Pinpoint the cell where the given text exists, returning its [x, y] midpoint coordinate. 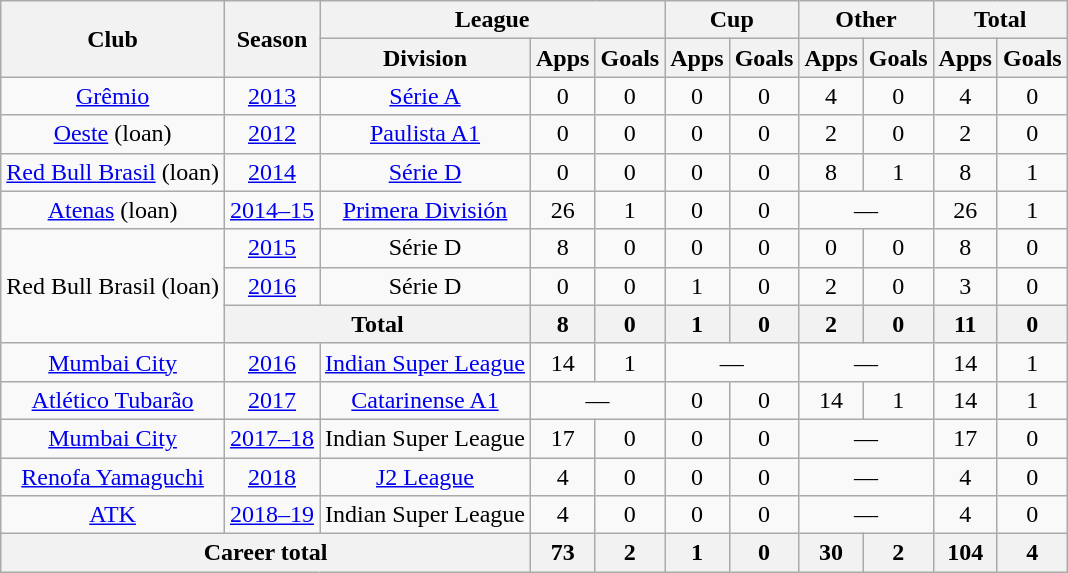
ATK [113, 515]
73 [563, 553]
104 [965, 553]
Other [866, 20]
Série A [426, 96]
2012 [272, 134]
Renofa Yamaguchi [113, 477]
Atenas (loan) [113, 210]
2015 [272, 248]
Primera División [426, 210]
2017 [272, 400]
J2 League [426, 477]
Oeste (loan) [113, 134]
Season [272, 39]
Paulista A1 [426, 134]
2017–18 [272, 438]
Grêmio [113, 96]
Division [426, 58]
2014 [272, 172]
30 [831, 553]
3 [965, 286]
Club [113, 39]
2018 [272, 477]
Career total [266, 553]
2014–15 [272, 210]
2013 [272, 96]
Catarinense A1 [426, 400]
League [492, 20]
11 [965, 324]
2018–19 [272, 515]
Cup [732, 20]
Atlético Tubarão [113, 400]
